Return (x, y) of the center of cell containing provided text 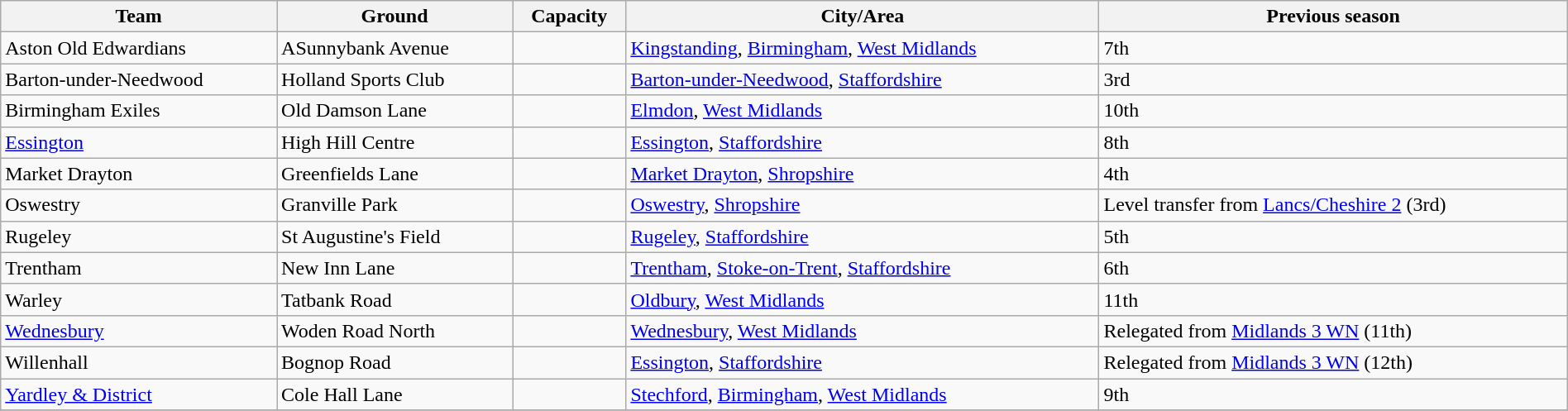
Yardley & District (139, 394)
Woden Road North (395, 331)
Market Drayton, Shropshire (863, 174)
Market Drayton (139, 174)
City/Area (863, 17)
10th (1333, 111)
Barton-under-Needwood (139, 79)
Willenhall (139, 362)
Wednesbury, West Midlands (863, 331)
Holland Sports Club (395, 79)
Relegated from Midlands 3 WN (11th) (1333, 331)
Birmingham Exiles (139, 111)
7th (1333, 48)
Greenfields Lane (395, 174)
Capacity (569, 17)
Previous season (1333, 17)
6th (1333, 268)
5th (1333, 237)
Elmdon, West Midlands (863, 111)
4th (1333, 174)
Level transfer from Lancs/Cheshire 2 (3rd) (1333, 205)
Oswestry, Shropshire (863, 205)
Ground (395, 17)
Bognop Road (395, 362)
9th (1333, 394)
Aston Old Edwardians (139, 48)
Trentham, Stoke-on-Trent, Staffordshire (863, 268)
8th (1333, 142)
Cole Hall Lane (395, 394)
3rd (1333, 79)
Relegated from Midlands 3 WN (12th) (1333, 362)
St Augustine's Field (395, 237)
11th (1333, 299)
Essington (139, 142)
Granville Park (395, 205)
Rugeley, Staffordshire (863, 237)
High Hill Centre (395, 142)
Warley (139, 299)
Kingstanding, Birmingham, West Midlands (863, 48)
Old Damson Lane (395, 111)
ASunnybank Avenue (395, 48)
Team (139, 17)
Stechford, Birmingham, West Midlands (863, 394)
Rugeley (139, 237)
Wednesbury (139, 331)
Oswestry (139, 205)
Tatbank Road (395, 299)
New Inn Lane (395, 268)
Oldbury, West Midlands (863, 299)
Trentham (139, 268)
Barton-under-Needwood, Staffordshire (863, 79)
